Output the (X, Y) coordinate of the center of the cell containing the given text.  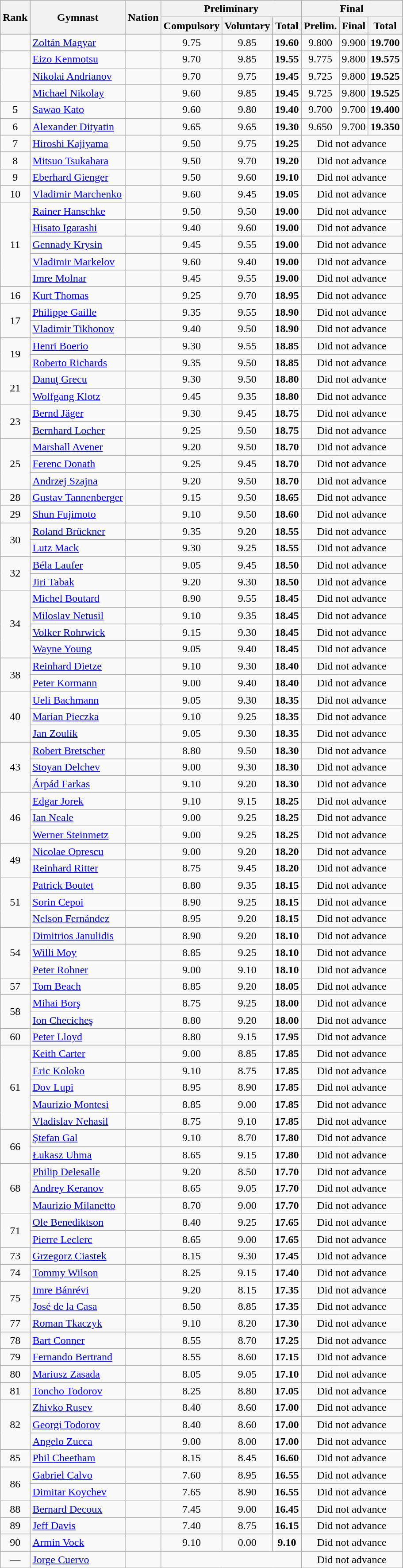
19.60 (287, 43)
Roland Brückner (78, 531)
Patrick Boutet (78, 885)
11 (15, 245)
Maurizio Milanetto (78, 1205)
Peter Kormann (78, 683)
Ştefan Gal (78, 1138)
Dov Lupi (78, 1088)
9.650 (320, 127)
78 (15, 1340)
Kurt Thomas (78, 295)
Philippe Gaille (78, 312)
7.45 (192, 1509)
Mihai Borş (78, 1003)
57 (15, 986)
Alexander Dityatin (78, 127)
17.25 (287, 1340)
17.45 (287, 1256)
Imre Molnar (78, 279)
18.95 (287, 295)
Ion Checicheş (78, 1020)
Roman Tkaczyk (78, 1324)
18.05 (287, 986)
Prelim. (320, 26)
16.45 (287, 1509)
19.400 (385, 110)
Ueli Bachmann (78, 700)
43 (15, 767)
7.65 (192, 1492)
Sorin Cepoi (78, 902)
74 (15, 1273)
Imre Bánrévi (78, 1290)
Nikolai Andrianov (78, 76)
Armin Vock (78, 1542)
6 (15, 127)
19.55 (287, 59)
19.05 (287, 194)
Vladimir Markelov (78, 262)
18.65 (287, 498)
Hisato Igarashi (78, 228)
Jeff Davis (78, 1525)
40 (15, 716)
Preliminary (231, 9)
Bernard Decoux (78, 1509)
9 (15, 177)
Volker Rohrwick (78, 632)
30 (15, 540)
Gustav Tannenberger (78, 498)
Peter Rohner (78, 969)
Danuţ Grecu (78, 379)
68 (15, 1189)
Robert Bretscher (78, 751)
49 (15, 860)
Nelson Fernández (78, 919)
Eizo Kenmotsu (78, 59)
Eric Koloko (78, 1071)
54 (15, 952)
23 (15, 422)
Nicolae Oprescu (78, 852)
Dimitrios Janulidis (78, 936)
Andrzej Szajna (78, 480)
82 (15, 1425)
Mitsuo Tsukahara (78, 160)
Vladislav Nehasil (78, 1121)
Reinhard Ritter (78, 868)
71 (15, 1231)
Ian Neale (78, 818)
8.05 (192, 1374)
Rainer Hanschke (78, 211)
7.40 (192, 1525)
19.350 (385, 127)
Willi Moy (78, 952)
Roberto Richards (78, 363)
Bernd Jäger (78, 413)
Philip Delesalle (78, 1172)
Grzegorz Ciastek (78, 1256)
7 (15, 143)
85 (15, 1458)
19 (15, 354)
17 (15, 321)
Ole Benediktson (78, 1222)
8.20 (247, 1324)
Jan Zoulík (78, 733)
Miloslav Netusil (78, 616)
19.700 (385, 43)
9.80 (247, 110)
Michael Nikolay (78, 93)
17.15 (287, 1357)
5 (15, 110)
Angelo Zucca (78, 1441)
38 (15, 674)
8.00 (247, 1441)
77 (15, 1324)
18.60 (287, 515)
21 (15, 388)
17.05 (287, 1391)
Ferenc Donath (78, 464)
61 (15, 1088)
Vladimir Marchenko (78, 194)
51 (15, 902)
Fernando Bertrand (78, 1357)
Edgar Jorek (78, 801)
17.10 (287, 1374)
Michel Boutard (78, 599)
32 (15, 573)
34 (15, 624)
Béla Laufer (78, 565)
81 (15, 1391)
46 (15, 818)
Zhivko Rusev (78, 1408)
Łukasz Uhma (78, 1155)
90 (15, 1542)
19.30 (287, 127)
Vladimir Tikhonov (78, 329)
17.95 (287, 1037)
Wolfgang Klotz (78, 396)
Werner Steinmetz (78, 835)
Phil Cheetham (78, 1458)
Henri Boerio (78, 346)
58 (15, 1011)
9.775 (320, 59)
Bart Conner (78, 1340)
10 (15, 194)
17.30 (287, 1324)
80 (15, 1374)
9.900 (354, 43)
73 (15, 1256)
Tommy Wilson (78, 1273)
Eberhard Gienger (78, 177)
Zoltán Magyar (78, 43)
Stoyan Delchev (78, 767)
25 (15, 464)
Voluntary (247, 26)
17.40 (287, 1273)
19.10 (287, 177)
19.25 (287, 143)
Sawao Kato (78, 110)
Jorge Cuervo (78, 1559)
Dimitar Koychev (78, 1492)
Tom Beach (78, 986)
0.00 (247, 1542)
16 (15, 295)
Pierre Leclerc (78, 1239)
8 (15, 160)
Toncho Todorov (78, 1391)
Shun Fujimoto (78, 515)
8.45 (247, 1458)
Marshall Avener (78, 447)
— (15, 1559)
Lutz Mack (78, 548)
Andrey Keranov (78, 1189)
7.60 (192, 1475)
Reinhard Dietze (78, 666)
19.40 (287, 110)
Jiri Tabak (78, 582)
Mariusz Zasada (78, 1374)
Nation (143, 17)
Hiroshi Kajiyama (78, 143)
Gennady Krysin (78, 245)
Peter Lloyd (78, 1037)
Wayne Young (78, 649)
16.60 (287, 1458)
66 (15, 1146)
Compulsory (192, 26)
Gabriel Calvo (78, 1475)
Maurizio Montesi (78, 1104)
79 (15, 1357)
19.20 (287, 160)
Árpád Farkas (78, 784)
29 (15, 515)
75 (15, 1298)
19.575 (385, 59)
José de la Casa (78, 1307)
Keith Carter (78, 1054)
89 (15, 1525)
Bernhard Locher (78, 430)
60 (15, 1037)
88 (15, 1509)
Georgi Todorov (78, 1425)
Rank (15, 17)
16.15 (287, 1525)
28 (15, 498)
86 (15, 1483)
Marian Pieczka (78, 716)
Gymnast (78, 17)
